Provide the [x, y] coordinate of the cell's center where the given text is located.  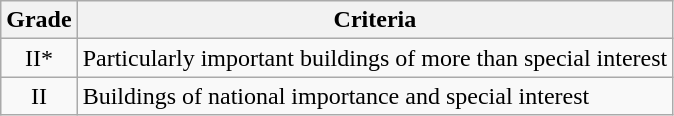
Criteria [375, 20]
Grade [39, 20]
Buildings of national importance and special interest [375, 96]
Particularly important buildings of more than special interest [375, 58]
II [39, 96]
II* [39, 58]
